Provide the [x, y] coordinate of the cell's center where the given text is located.  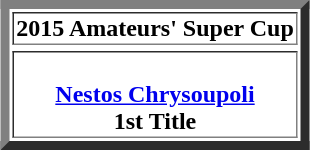
2015 Amateurs' Super Cup [155, 28]
Nestos Chrysoupoli1st Title [155, 94]
